Output the [X, Y] coordinate of the center of the cell containing the given text.  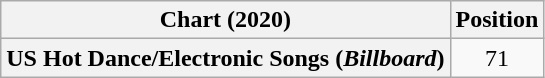
Chart (2020) [226, 20]
Position [497, 20]
71 [497, 58]
US Hot Dance/Electronic Songs (Billboard) [226, 58]
